Locate the cell with the specified text and output its [x, y] center coordinate. 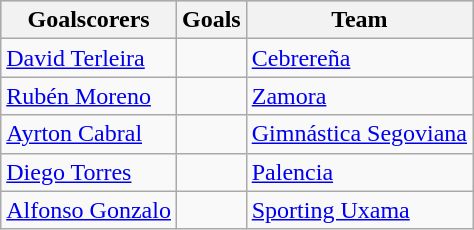
Zamora [359, 96]
Diego Torres [89, 172]
Alfonso Gonzalo [89, 210]
Cebrereña [359, 58]
Goalscorers [89, 20]
Goals [211, 20]
Palencia [359, 172]
Ayrton Cabral [89, 134]
Gimnástica Segoviana [359, 134]
Team [359, 20]
David Terleira [89, 58]
Rubén Moreno [89, 96]
Sporting Uxama [359, 210]
